Provide the [X, Y] coordinate of the cell's center where the given text is located.  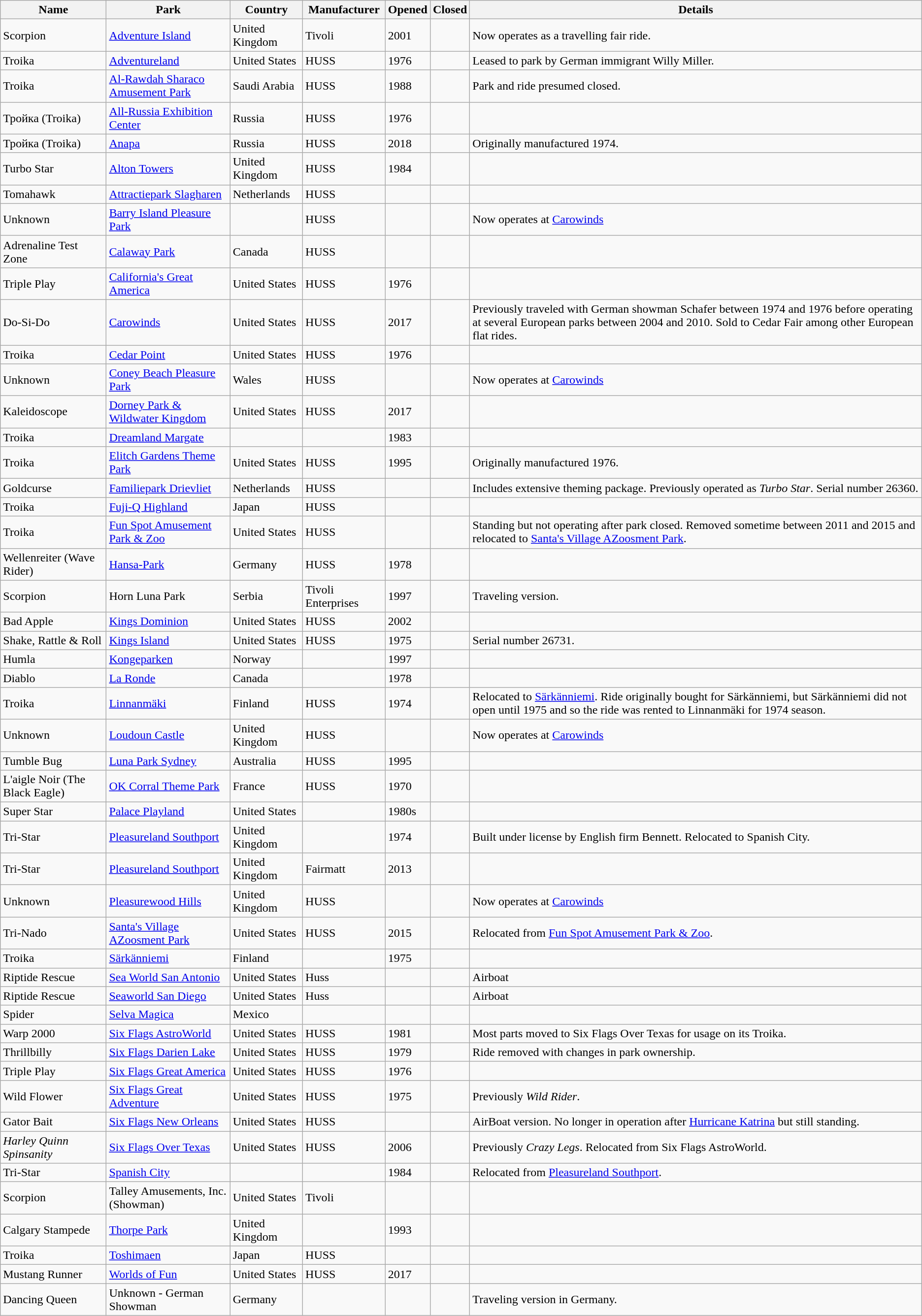
Serial number 26731. [695, 640]
Al-Rawdah Sharaco Amusement Park [168, 86]
Turbo Star [53, 168]
Fuji-Q Highland [168, 507]
1979 [408, 1052]
Park [168, 10]
Alton Towers [168, 168]
Ride removed with changes in park ownership. [695, 1052]
Australia [266, 761]
1988 [408, 86]
1981 [408, 1033]
La Ronde [168, 678]
Previously Crazy Legs. Relocated from Six Flags AstroWorld. [695, 1147]
Tomahawk [53, 194]
Thorpe Park [168, 1230]
Six Flags New Orleans [168, 1121]
Park and ride presumed closed. [695, 86]
2015 [408, 933]
Fairmatt [344, 869]
Spider [53, 1015]
Name [53, 10]
Hansa-Park [168, 564]
Dorney Park & Wildwater Kingdom [168, 412]
Traveling version in Germany. [695, 1299]
Kings Dominion [168, 622]
Luna Park Sydney [168, 761]
Six Flags Great America [168, 1071]
2001 [408, 35]
Leased to park by German immigrant Willy Miller. [695, 61]
Unknown - German Showman [168, 1299]
Includes extensive theming package. Previously operated as Turbo Star. Serial number 26360. [695, 488]
Norway [266, 659]
2018 [408, 143]
Coney Beach Pleasure Park [168, 380]
Previously Wild Rider. [695, 1096]
Dreamland Margate [168, 437]
Serbia [266, 596]
Country [266, 10]
Closed [450, 10]
Opened [408, 10]
Kongeparken [168, 659]
Palace Playland [168, 812]
Wales [266, 380]
OK Corral Theme Park [168, 786]
Elitch Gardens Theme Park [168, 463]
1970 [408, 786]
Tivoli Enterprises [344, 596]
Most parts moved to Six Flags Over Texas for usage on its Troika. [695, 1033]
Adventure Island [168, 35]
Goldcurse [53, 488]
Tumble Bug [53, 761]
Shake, Rattle & Roll [53, 640]
Selva Magica [168, 1015]
Adventureland [168, 61]
Wellenreiter (Wave Rider) [53, 564]
2006 [408, 1147]
Kaleidoscope [53, 412]
Wild Flower [53, 1096]
Familiepark Drievliet [168, 488]
Santa's Village AZoosment Park [168, 933]
Sea World San Antonio [168, 977]
Worlds of Fun [168, 1274]
Six Flags Great Adventure [168, 1096]
1983 [408, 437]
Built under license by English firm Bennett. Relocated to Spanish City. [695, 837]
Mexico [266, 1015]
Standing but not operating after park closed. Removed sometime between 2011 and 2015 and relocated to Santa's Village AZoosment Park. [695, 532]
Toshimaen [168, 1255]
All-Russia Exhibition Center [168, 118]
Mustang Runner [53, 1274]
Gator Bait [53, 1121]
Dancing Queen [53, 1299]
Diablo [53, 678]
Originally manufactured 1974. [695, 143]
Attractiepark Slagharen [168, 194]
Tri-Nado [53, 933]
Super Star [53, 812]
Details [695, 10]
California's Great America [168, 284]
France [266, 786]
Now operates as a travelling fair ride. [695, 35]
Cedar Point [168, 354]
Do-Si-Do [53, 322]
Six Flags AstroWorld [168, 1033]
Spanish City [168, 1173]
Fun Spot Amusement Park & Zoo [168, 532]
Anapa [168, 143]
Harley Quinn Spinsanity [53, 1147]
Bad Apple [53, 622]
Pleasurewood Hills [168, 901]
Relocated from Fun Spot Amusement Park & Zoo. [695, 933]
Carowinds [168, 322]
Kings Island [168, 640]
Warp 2000 [53, 1033]
Traveling version. [695, 596]
L'aigle Noir (The Black Eagle) [53, 786]
Loudoun Castle [168, 735]
1993 [408, 1230]
Seaworld San Diego [168, 996]
Calaway Park [168, 251]
Särkänniemi [168, 958]
Linnanmäki [168, 703]
2013 [408, 869]
Six Flags Over Texas [168, 1147]
Thrillbilly [53, 1052]
Talley Amusements, Inc. (Showman) [168, 1198]
Originally manufactured 1976. [695, 463]
Horn Luna Park [168, 596]
Saudi Arabia [266, 86]
2002 [408, 622]
AirBoat version. No longer in operation after Hurricane Katrina but still standing. [695, 1121]
Calgary Stampede [53, 1230]
Manufacturer [344, 10]
Relocated from Pleasureland Southport. [695, 1173]
1980s [408, 812]
Six Flags Darien Lake [168, 1052]
Humla [53, 659]
Adrenaline Test Zone [53, 251]
Barry Island Pleasure Park [168, 220]
